Search for the cell housing the specified text and yield its (x, y) center coordinate. 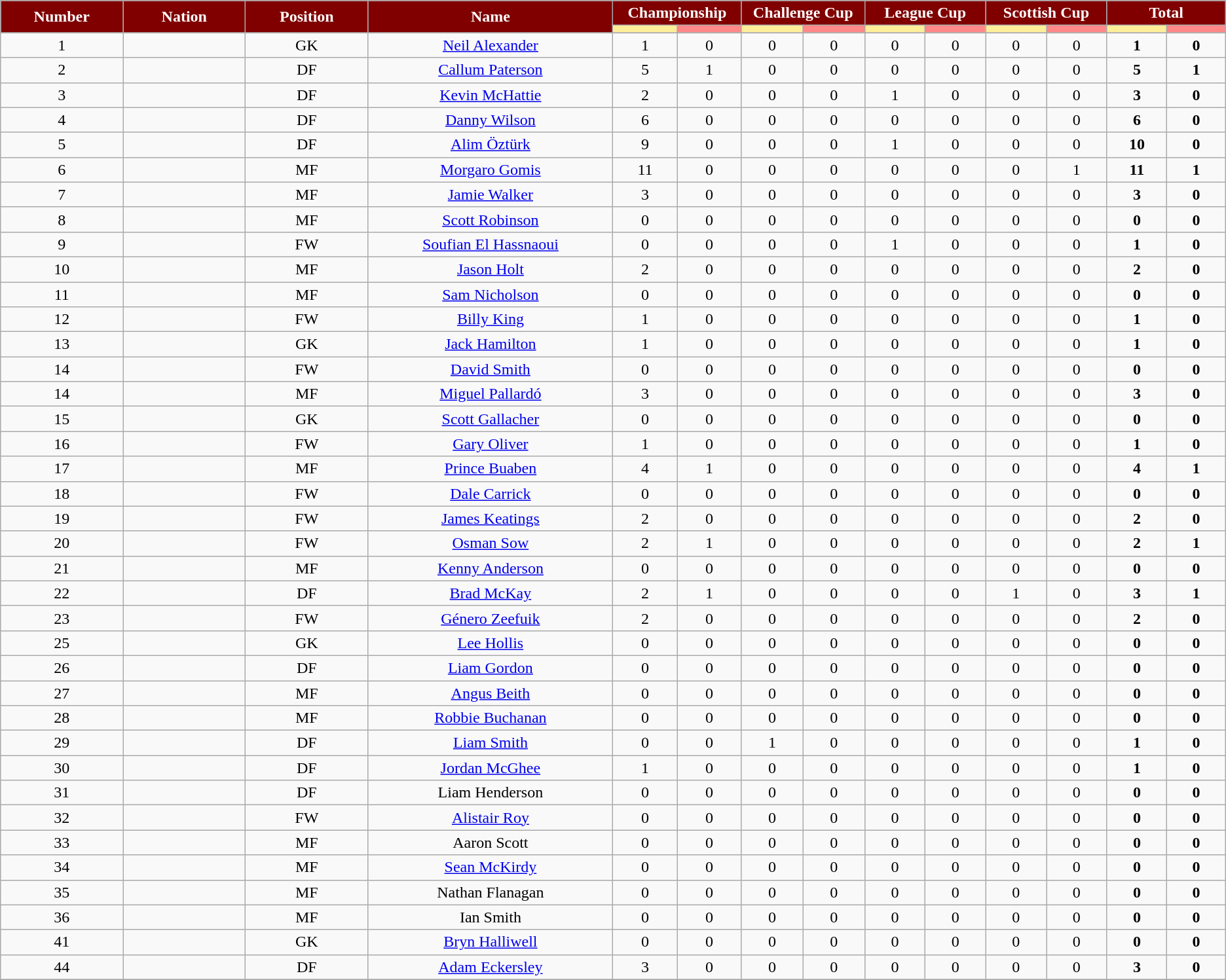
Angus Beith (491, 693)
17 (62, 469)
Alistair Roy (491, 818)
Jason Holt (491, 269)
Prince Buaben (491, 469)
Nation (185, 17)
Position (306, 17)
Adam Eckersley (491, 967)
Alim Öztürk (491, 145)
Kevin McHattie (491, 95)
22 (62, 593)
16 (62, 444)
21 (62, 568)
Soufian El Hassnaoui (491, 244)
15 (62, 419)
Morgaro Gomis (491, 170)
Miguel Pallardó (491, 394)
32 (62, 818)
13 (62, 344)
7 (62, 194)
Lee Hollis (491, 643)
31 (62, 793)
44 (62, 967)
Liam Smith (491, 743)
Jack Hamilton (491, 344)
Sean McKirdy (491, 867)
12 (62, 319)
Total (1166, 13)
League Cup (925, 13)
Ian Smith (491, 917)
Name (491, 17)
35 (62, 892)
Sam Nicholson (491, 294)
Brad McKay (491, 593)
Bryn Halliwell (491, 942)
36 (62, 917)
Championship (677, 13)
Challenge Cup (803, 13)
27 (62, 693)
Scottish Cup (1047, 13)
Kenny Anderson (491, 568)
Nathan Flanagan (491, 892)
8 (62, 219)
30 (62, 768)
Billy King (491, 319)
Robbie Buchanan (491, 718)
33 (62, 843)
29 (62, 743)
Dale Carrick (491, 494)
Jordan McGhee (491, 768)
28 (62, 718)
Aaron Scott (491, 843)
19 (62, 518)
34 (62, 867)
41 (62, 942)
Danny Wilson (491, 120)
Scott Robinson (491, 219)
James Keatings (491, 518)
Jamie Walker (491, 194)
Género Zeefuik (491, 618)
Number (62, 17)
Osman Sow (491, 543)
26 (62, 668)
Liam Henderson (491, 793)
23 (62, 618)
Scott Gallacher (491, 419)
18 (62, 494)
David Smith (491, 369)
Neil Alexander (491, 45)
Callum Paterson (491, 70)
20 (62, 543)
25 (62, 643)
Liam Gordon (491, 668)
Gary Oliver (491, 444)
